Provide the [X, Y] coordinate of the cell's center where the given text is located.  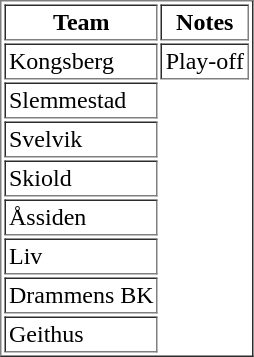
Drammens BK [81, 296]
Kongsberg [81, 62]
Svelvik [81, 140]
Åssiden [81, 218]
Skiold [81, 178]
Play-off [204, 62]
Liv [81, 256]
Team [81, 22]
Geithus [81, 334]
Notes [204, 22]
Slemmestad [81, 100]
